Find where the given text appears and provide that cell's center as [x, y] coordinate. 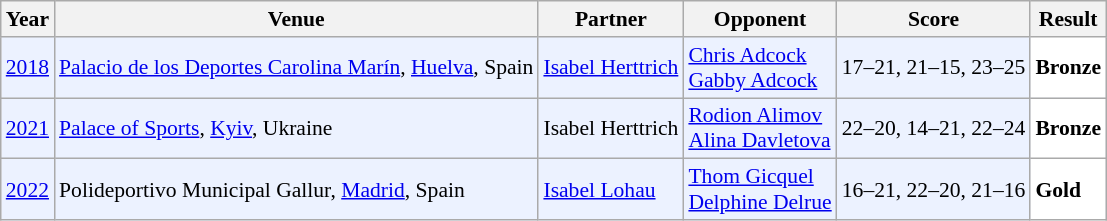
Thom Gicquel Delphine Delrue [760, 190]
Palace of Sports, Kyiv, Ukraine [296, 128]
Opponent [760, 19]
Score [934, 19]
Venue [296, 19]
2018 [28, 68]
2021 [28, 128]
22–20, 14–21, 22–24 [934, 128]
Result [1068, 19]
Partner [610, 19]
Polideportivo Municipal Gallur, Madrid, Spain [296, 190]
17–21, 21–15, 23–25 [934, 68]
Year [28, 19]
Chris Adcock Gabby Adcock [760, 68]
Gold [1068, 190]
Palacio de los Deportes Carolina Marín, Huelva, Spain [296, 68]
Isabel Lohau [610, 190]
2022 [28, 190]
Rodion Alimov Alina Davletova [760, 128]
16–21, 22–20, 21–16 [934, 190]
